Return [x, y] of the center of cell containing provided text 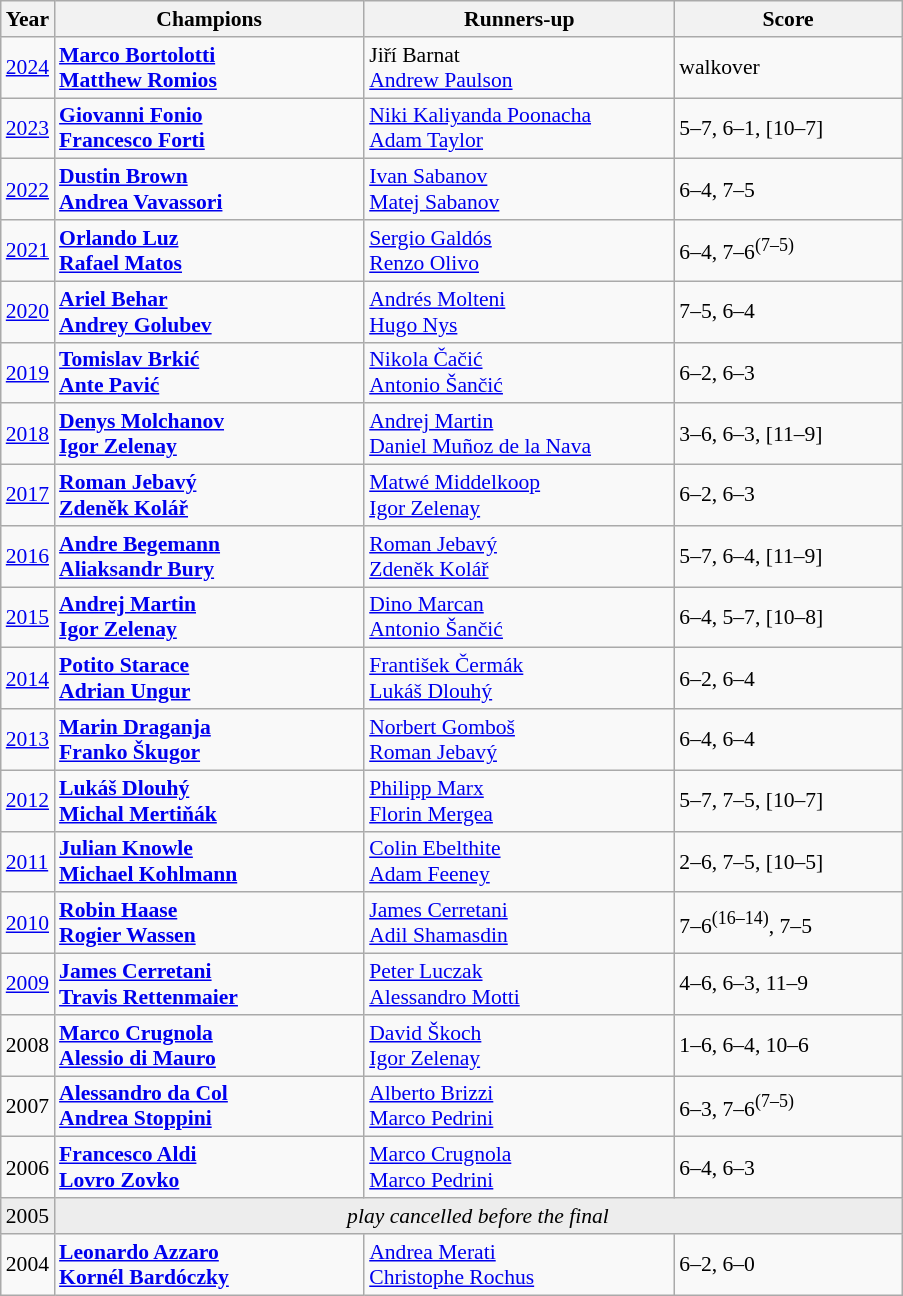
6–3, 7–6(7–5) [788, 1106]
2007 [28, 1106]
Philipp Marx Florin Mergea [519, 800]
James Cerretani Adil Shamasdin [519, 924]
1–6, 6–4, 10–6 [788, 1046]
Jiří Barnat Andrew Paulson [519, 68]
Marco Crugnola Marco Pedrini [519, 1168]
6–2, 6–4 [788, 678]
2020 [28, 312]
Francesco Aldi Lovro Zovko [209, 1168]
5–7, 6–4, [11–9] [788, 556]
2022 [28, 190]
6–2, 6–0 [788, 1264]
Andrea Merati Christophe Rochus [519, 1264]
play cancelled before the final [478, 1216]
6–4, 6–4 [788, 740]
Andrej Martin Daniel Muñoz de la Nava [519, 434]
Nikola Čačić Antonio Šančić [519, 372]
6–4, 6–3 [788, 1168]
2005 [28, 1216]
2017 [28, 496]
Andrej Martin Igor Zelenay [209, 618]
7–5, 6–4 [788, 312]
Marco Bortolotti Matthew Romios [209, 68]
David Škoch Igor Zelenay [519, 1046]
2010 [28, 924]
5–7, 7–5, [10–7] [788, 800]
Marin Draganja Franko Škugor [209, 740]
Andrés Molteni Hugo Nys [519, 312]
Alessandro da Col Andrea Stoppini [209, 1106]
2013 [28, 740]
6–4, 5–7, [10–8] [788, 618]
Ivan Sabanov Matej Sabanov [519, 190]
Norbert Gomboš Roman Jebavý [519, 740]
3–6, 6–3, [11–9] [788, 434]
Peter Luczak Alessandro Motti [519, 984]
Colin Ebelthite Adam Feeney [519, 862]
Denys Molchanov Igor Zelenay [209, 434]
František Čermák Lukáš Dlouhý [519, 678]
2014 [28, 678]
2019 [28, 372]
Robin Haase Rogier Wassen [209, 924]
Alberto Brizzi Marco Pedrini [519, 1106]
2016 [28, 556]
2024 [28, 68]
2021 [28, 250]
walkover [788, 68]
2004 [28, 1264]
Dustin Brown Andrea Vavassori [209, 190]
Score [788, 19]
Runners-up [519, 19]
6–4, 7–6(7–5) [788, 250]
Dino Marcan Antonio Šančić [519, 618]
5–7, 6–1, [10–7] [788, 128]
2011 [28, 862]
2012 [28, 800]
2008 [28, 1046]
Niki Kaliyanda Poonacha Adam Taylor [519, 128]
Leonardo Azzaro Kornél Bardóczky [209, 1264]
4–6, 6–3, 11–9 [788, 984]
James Cerretani Travis Rettenmaier [209, 984]
Ariel Behar Andrey Golubev [209, 312]
2015 [28, 618]
Sergio Galdós Renzo Olivo [519, 250]
Potito Starace Adrian Ungur [209, 678]
6–4, 7–5 [788, 190]
Marco Crugnola Alessio di Mauro [209, 1046]
Andre Begemann Aliaksandr Bury [209, 556]
Orlando Luz Rafael Matos [209, 250]
7–6(16–14), 7–5 [788, 924]
Champions [209, 19]
2006 [28, 1168]
Giovanni Fonio Francesco Forti [209, 128]
2023 [28, 128]
2–6, 7–5, [10–5] [788, 862]
Matwé Middelkoop Igor Zelenay [519, 496]
Year [28, 19]
2009 [28, 984]
2018 [28, 434]
Julian Knowle Michael Kohlmann [209, 862]
Lukáš Dlouhý Michal Mertiňák [209, 800]
Tomislav Brkić Ante Pavić [209, 372]
